Provide the [X, Y] coordinate of the cell's center where the given text is located.  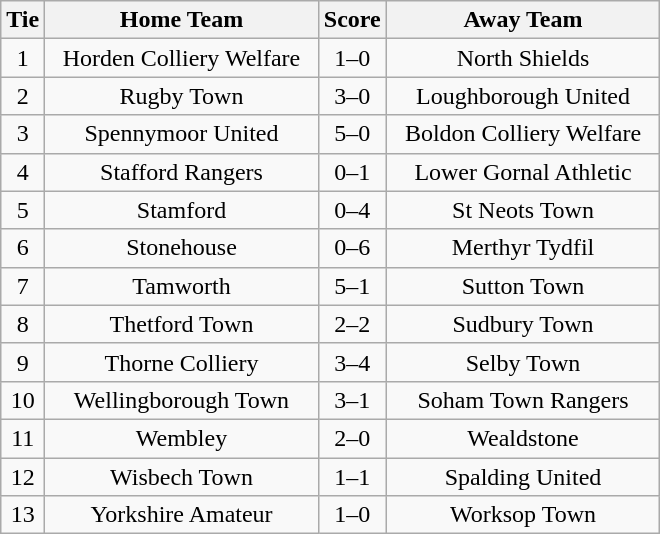
2–2 [352, 324]
Wealdstone [523, 438]
5–1 [352, 286]
5–0 [352, 134]
Spalding United [523, 477]
0–4 [352, 210]
1 [23, 58]
Home Team [182, 20]
Thorne Colliery [182, 362]
3–4 [352, 362]
Lower Gornal Athletic [523, 172]
Boldon Colliery Welfare [523, 134]
Wisbech Town [182, 477]
1–1 [352, 477]
Stonehouse [182, 248]
Worksop Town [523, 515]
Score [352, 20]
Sutton Town [523, 286]
Rugby Town [182, 96]
Wellingborough Town [182, 400]
Stamford [182, 210]
11 [23, 438]
Thetford Town [182, 324]
Tie [23, 20]
Merthyr Tydfil [523, 248]
9 [23, 362]
Stafford Rangers [182, 172]
6 [23, 248]
Loughborough United [523, 96]
13 [23, 515]
3–1 [352, 400]
12 [23, 477]
Away Team [523, 20]
10 [23, 400]
St Neots Town [523, 210]
Wembley [182, 438]
0–1 [352, 172]
2 [23, 96]
4 [23, 172]
3 [23, 134]
7 [23, 286]
5 [23, 210]
0–6 [352, 248]
2–0 [352, 438]
8 [23, 324]
North Shields [523, 58]
Tamworth [182, 286]
Spennymoor United [182, 134]
Selby Town [523, 362]
Soham Town Rangers [523, 400]
Sudbury Town [523, 324]
3–0 [352, 96]
Horden Colliery Welfare [182, 58]
Yorkshire Amateur [182, 515]
